Scan for the cell matching the given text and deliver its (X, Y) coordinate at center. 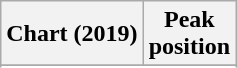
Chart (2019) (72, 34)
Peakposition (189, 34)
